Pinpoint the cell where the given text exists, returning its (X, Y) midpoint coordinate. 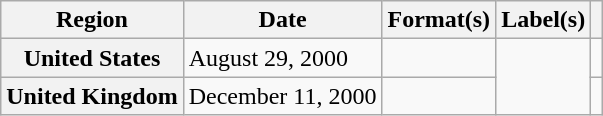
December 11, 2000 (282, 96)
Format(s) (439, 20)
Label(s) (544, 20)
August 29, 2000 (282, 58)
United States (92, 58)
Date (282, 20)
Region (92, 20)
United Kingdom (92, 96)
